Search for the cell housing the specified text and yield its (X, Y) center coordinate. 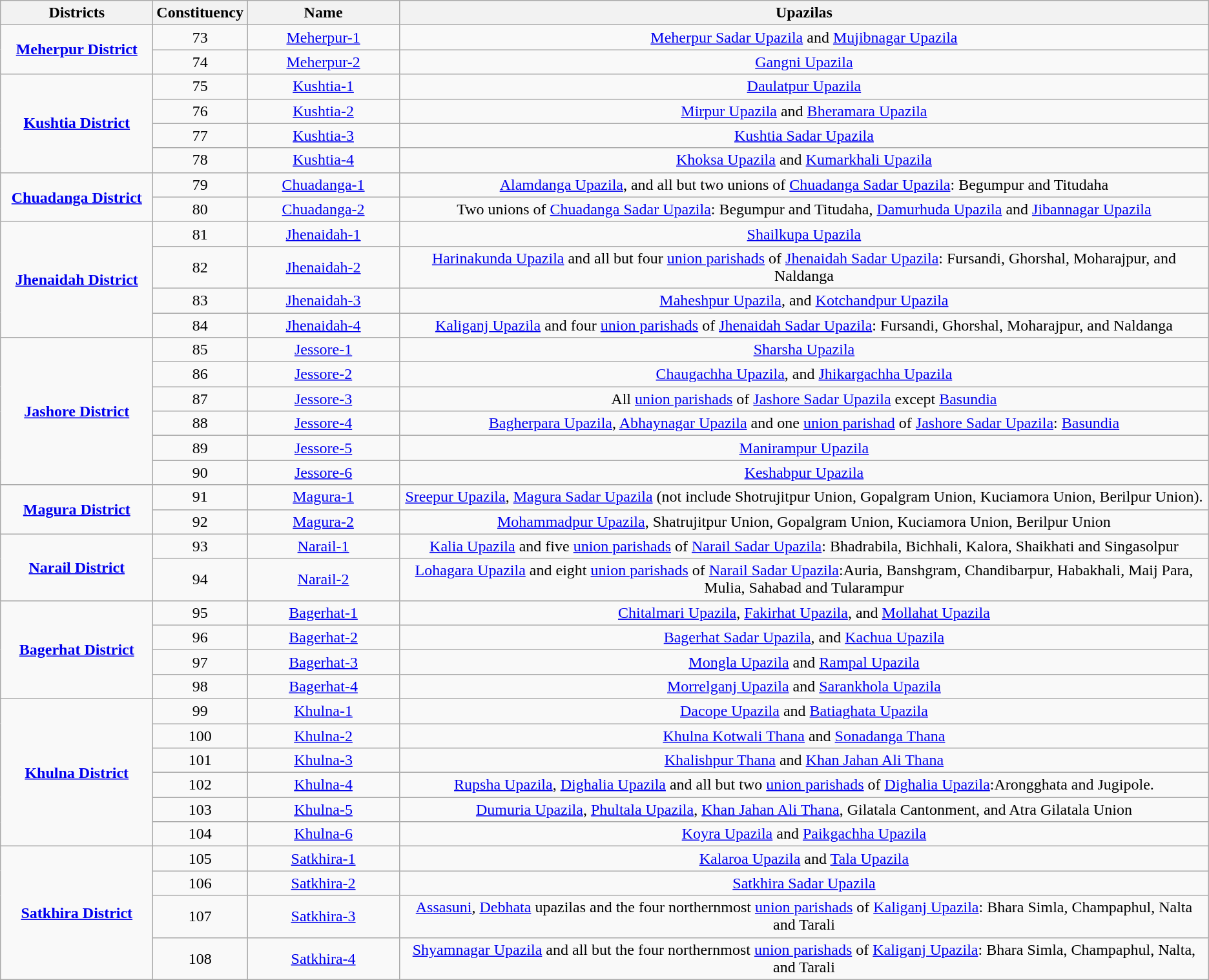
Khulna District (77, 772)
Satkhira-1 (324, 859)
Bagerhat District (77, 649)
93 (200, 546)
Meherpur Sadar Upazila and Mujibnagar Upazila (805, 37)
Jhenaidah District (77, 279)
Rupsha Upazila, Dighalia Upazila and all but two union parishads of Dighalia Upazila:Arongghata and Jugipole. (805, 785)
84 (200, 325)
99 (200, 711)
102 (200, 785)
104 (200, 834)
Jessore-4 (324, 424)
Constituency (200, 13)
Chaugachha Upazila, and Jhikargachha Upazila (805, 374)
Morrelganj Upazila and Sarankhola Upazila (805, 686)
Mohammadpur Upazila, Shatrujitpur Union, Gopalgram Union, Kuciamora Union, Berilpur Union (805, 522)
Khalishpur Thana and Khan Jahan Ali Thana (805, 761)
Harinakunda Upazila and all but four union parishads of Jhenaidah Sadar Upazila: Fursandi, Ghorshal, Moharajpur, and Naldanga (805, 267)
Khulna-4 (324, 785)
Assasuni, Debhata upazilas and the four northernmost union parishads of Kaliganj Upazila: Bhara Simla, Champaphul, Nalta and Tarali (805, 917)
Chitalmari Upazila, Fakirhat Upazila, and Mollahat Upazila (805, 613)
88 (200, 424)
73 (200, 37)
Kushtia Sadar Upazila (805, 136)
Meherpur-1 (324, 37)
85 (200, 350)
107 (200, 917)
Keshabpur Upazila (805, 473)
Manirampur Upazila (805, 448)
Jashore District (77, 411)
97 (200, 662)
Upazilas (805, 13)
Khulna Kotwali Thana and Sonadanga Thana (805, 735)
Bagerhat Sadar Upazila, and Kachua Upazila (805, 637)
Kushtia-4 (324, 160)
75 (200, 87)
Khulna-3 (324, 761)
105 (200, 859)
Jhenaidah-1 (324, 234)
Khoksa Upazila and Kumarkhali Upazila (805, 160)
Mongla Upazila and Rampal Upazila (805, 662)
Jessore-1 (324, 350)
Shailkupa Upazila (805, 234)
Magura-1 (324, 497)
101 (200, 761)
Narail-2 (324, 580)
103 (200, 810)
76 (200, 111)
Two unions of Chuadanga Sadar Upazila: Begumpur and Titudaha, Damurhuda Upazila and Jibannagar Upazila (805, 209)
Satkhira-2 (324, 883)
Sharsha Upazila (805, 350)
Sreepur Upazila, Magura Sadar Upazila (not include Shotrujitpur Union, Gopalgram Union, Kuciamora Union, Berilpur Union). (805, 497)
74 (200, 62)
Kushtia District (77, 123)
Mirpur Upazila and Bheramara Upazila (805, 111)
Narail-1 (324, 546)
Jhenaidah-2 (324, 267)
Dumuria Upazila, Phultala Upazila, Khan Jahan Ali Thana, Gilatala Cantonment, and Atra Gilatala Union (805, 810)
Magura-2 (324, 522)
Bagerhat-4 (324, 686)
81 (200, 234)
100 (200, 735)
96 (200, 637)
Dacope Upazila and Batiaghata Upazila (805, 711)
82 (200, 267)
Khulna-2 (324, 735)
95 (200, 613)
Bagerhat-2 (324, 637)
Khulna-6 (324, 834)
Shyamnagar Upazila and all but the four northernmost union parishads of Kaliganj Upazila: Bhara Simla, Champaphul, Nalta, and Tarali (805, 958)
Jessore-3 (324, 399)
All union parishads of Jashore Sadar Upazila except Basundia (805, 399)
Khulna-5 (324, 810)
Alamdanga Upazila, and all but two unions of Chuadanga Sadar Upazila: Begumpur and Titudaha (805, 185)
Satkhira-4 (324, 958)
86 (200, 374)
Daulatpur Upazila (805, 87)
106 (200, 883)
Gangni Upazila (805, 62)
77 (200, 136)
Jhenaidah-3 (324, 300)
80 (200, 209)
Meherpur District (77, 50)
89 (200, 448)
Kushtia-2 (324, 111)
98 (200, 686)
79 (200, 185)
Khulna-1 (324, 711)
94 (200, 580)
92 (200, 522)
Kushtia-1 (324, 87)
Narail District (77, 567)
Bagherpara Upazila, Abhaynagar Upazila and one union parishad of Jashore Sadar Upazila: Basundia (805, 424)
Jhenaidah-4 (324, 325)
Koyra Upazila and Paikgachha Upazila (805, 834)
Kaliganj Upazila and four union parishads of Jhenaidah Sadar Upazila: Fursandi, Ghorshal, Moharajpur, and Naldanga (805, 325)
78 (200, 160)
Jessore-2 (324, 374)
91 (200, 497)
83 (200, 300)
Jessore-6 (324, 473)
Bagerhat-3 (324, 662)
Satkhira-3 (324, 917)
Jessore-5 (324, 448)
Chuadanga-2 (324, 209)
Kushtia-3 (324, 136)
Magura District (77, 509)
Meherpur-2 (324, 62)
Chuadanga-1 (324, 185)
87 (200, 399)
Satkhira District (77, 913)
Kalia Upazila and five union parishads of Narail Sadar Upazila: Bhadrabila, Bichhali, Kalora, Shaikhati and Singasolpur (805, 546)
90 (200, 473)
Satkhira Sadar Upazila (805, 883)
Name (324, 13)
Districts (77, 13)
Bagerhat-1 (324, 613)
Chuadanga District (77, 197)
Maheshpur Upazila, and Kotchandpur Upazila (805, 300)
108 (200, 958)
Kalaroa Upazila and Tala Upazila (805, 859)
